Output the [X, Y] coordinate of the center of the cell containing the given text.  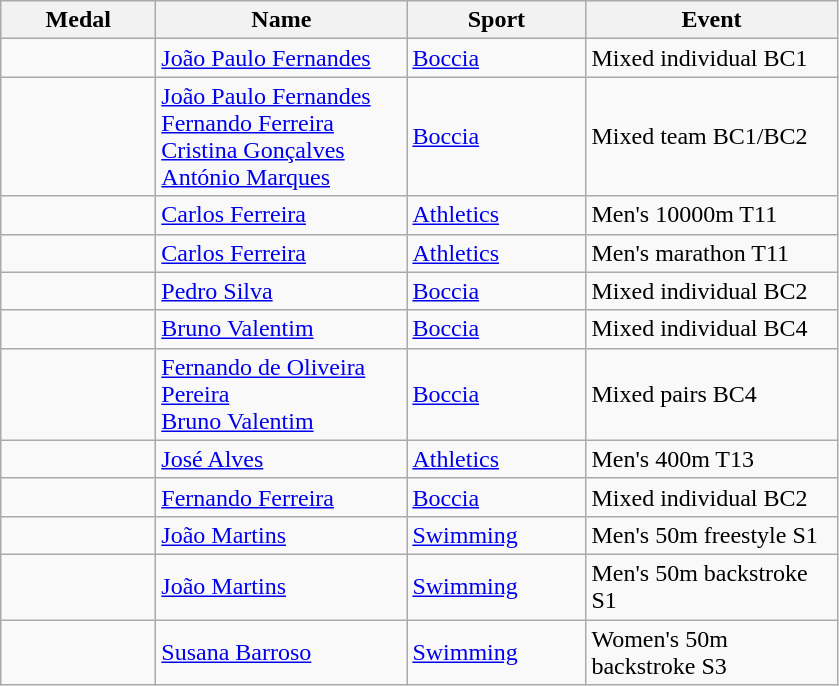
Sport [496, 20]
José Alves [282, 459]
Men's 400m T13 [712, 459]
João Paulo Fernandes Fernando Ferreira Cristina Gonçalves António Marques [282, 136]
Women's 50m backstroke S3 [712, 652]
Fernando Ferreira [282, 497]
João Paulo Fernandes [282, 58]
Mixed team BC1/BC2 [712, 136]
Mixed individual BC4 [712, 329]
Pedro Silva [282, 291]
Name [282, 20]
Men's marathon T11 [712, 253]
Men's 50m backstroke S1 [712, 586]
Bruno Valentim [282, 329]
Medal [78, 20]
Susana Barroso [282, 652]
Fernando de Oliveira Pereira Bruno Valentim [282, 394]
Mixed pairs BC4 [712, 394]
Mixed individual BC1 [712, 58]
Men's 50m freestyle S1 [712, 535]
Men's 10000m T11 [712, 215]
Event [712, 20]
